Identify which cell holds the provided text, then report its [X, Y] central coordinate. 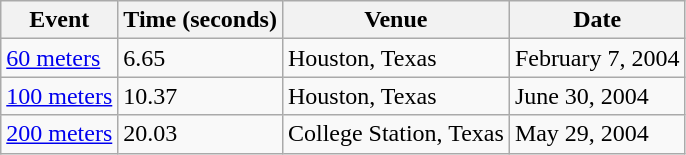
60 meters [60, 58]
Event [60, 20]
20.03 [200, 134]
Venue [396, 20]
June 30, 2004 [597, 96]
College Station, Texas [396, 134]
200 meters [60, 134]
February 7, 2004 [597, 58]
Date [597, 20]
10.37 [200, 96]
Time (seconds) [200, 20]
100 meters [60, 96]
6.65 [200, 58]
May 29, 2004 [597, 134]
